Capture the cell that displays the provided text and extract its (x, y) central coordinate. 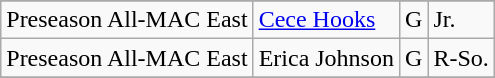
R-So. (461, 58)
Jr. (461, 20)
Erica Johnson (326, 58)
Cece Hooks (326, 20)
